Identify which cell holds the provided text, then report its [x, y] central coordinate. 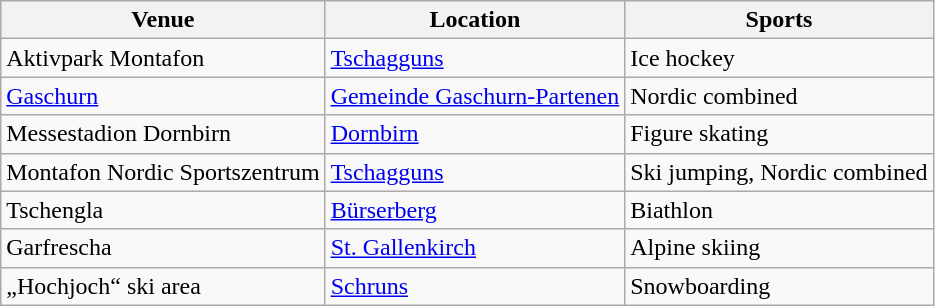
Garfrescha [163, 248]
Montafon Nordic Sportszentrum [163, 172]
Snowboarding [779, 286]
Bürserberg [475, 210]
Sports [779, 20]
Aktivpark Montafon [163, 58]
Schruns [475, 286]
Alpine skiing [779, 248]
Figure skating [779, 134]
Dornbirn [475, 134]
Ice hockey [779, 58]
Ski jumping, Nordic combined [779, 172]
Gaschurn [163, 96]
Location [475, 20]
Gemeinde Gaschurn-Partenen [475, 96]
Venue [163, 20]
Biathlon [779, 210]
Messestadion Dornbirn [163, 134]
Nordic combined [779, 96]
„Hochjoch“ ski area [163, 286]
St. Gallenkirch [475, 248]
Tschengla [163, 210]
